Pinpoint the cell where the given text exists, returning its (X, Y) midpoint coordinate. 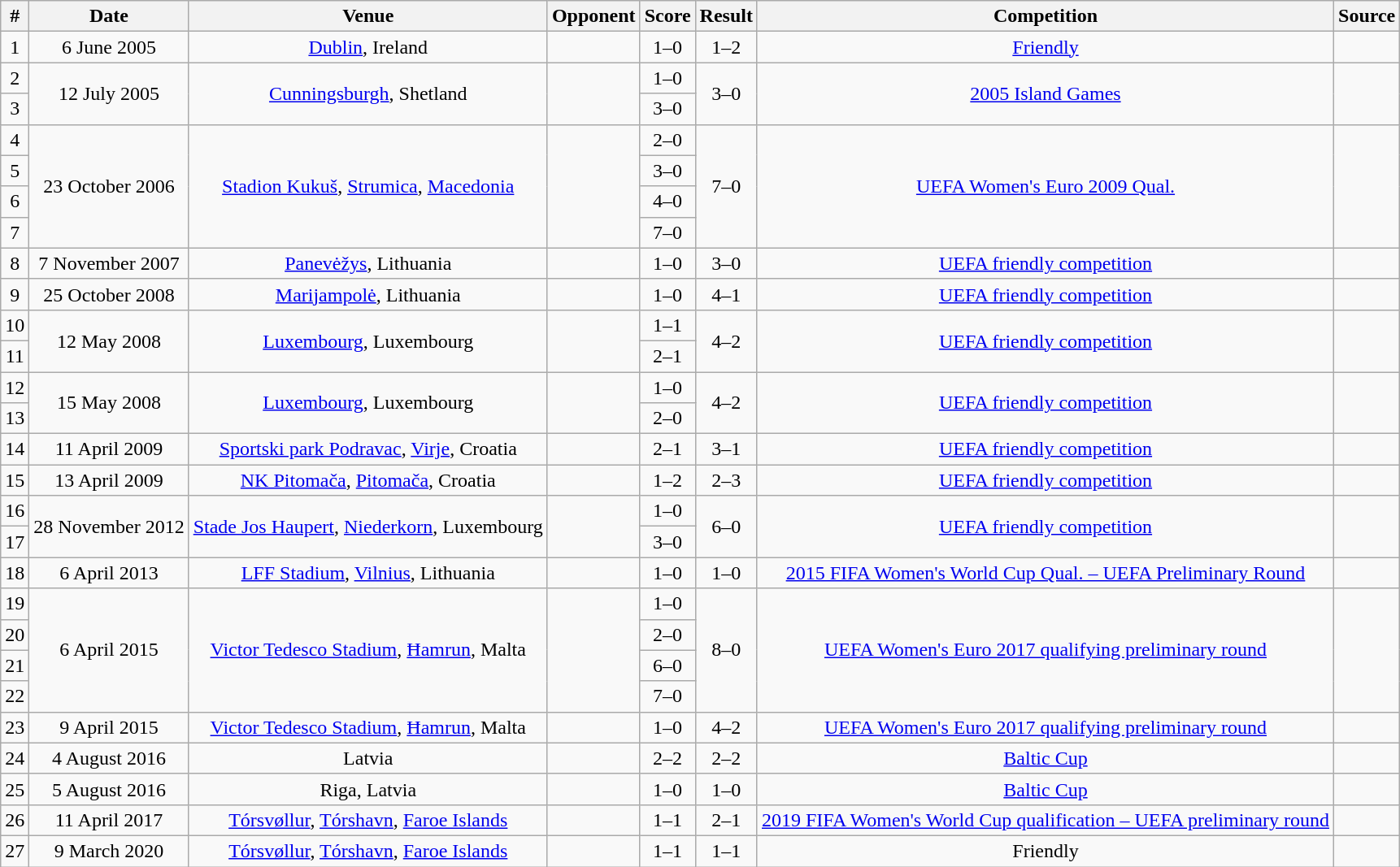
UEFA Women's Euro 2009 Qual. (1046, 186)
Latvia (367, 758)
Cunningsburgh, Shetland (367, 93)
15 (15, 480)
14 (15, 449)
Result (726, 16)
23 (15, 727)
5 August 2016 (109, 789)
LFF Stadium, Vilnius, Lithuania (367, 573)
12 May 2008 (109, 340)
16 (15, 511)
15 May 2008 (109, 403)
10 (15, 325)
18 (15, 573)
Source (1367, 16)
Marijampolė, Lithuania (367, 294)
4 August 2016 (109, 758)
13 April 2009 (109, 480)
Riga, Latvia (367, 789)
6 April 2015 (109, 650)
4 (15, 140)
NK Pitomača, Pitomača, Croatia (367, 480)
11 April 2009 (109, 449)
25 October 2008 (109, 294)
5 (15, 171)
9 April 2015 (109, 727)
21 (15, 665)
11 April 2017 (109, 820)
11 (15, 356)
4–0 (667, 202)
2–3 (726, 480)
19 (15, 604)
Stadion Kukuš, Strumica, Macedonia (367, 186)
9 March 2020 (109, 851)
12 July 2005 (109, 93)
17 (15, 542)
# (15, 16)
26 (15, 820)
Stade Jos Haupert, Niederkorn, Luxembourg (367, 527)
25 (15, 789)
Opponent (593, 16)
Score (667, 16)
28 November 2012 (109, 527)
1 (15, 47)
6 (15, 202)
4–1 (726, 294)
8–0 (726, 650)
6 April 2013 (109, 573)
Competition (1046, 16)
22 (15, 696)
24 (15, 758)
7 November 2007 (109, 263)
12 (15, 388)
13 (15, 418)
Dublin, Ireland (367, 47)
8 (15, 263)
Venue (367, 16)
3 (15, 109)
6 June 2005 (109, 47)
2 (15, 78)
9 (15, 294)
23 October 2006 (109, 186)
7 (15, 232)
2019 FIFA Women's World Cup qualification – UEFA preliminary round (1046, 820)
20 (15, 635)
Panevėžys, Lithuania (367, 263)
2005 Island Games (1046, 93)
2015 FIFA Women's World Cup Qual. – UEFA Preliminary Round (1046, 573)
27 (15, 851)
Date (109, 16)
3–1 (726, 449)
Sportski park Podravac, Virje, Croatia (367, 449)
